Output the [x, y] coordinate of the center of the cell containing the given text.  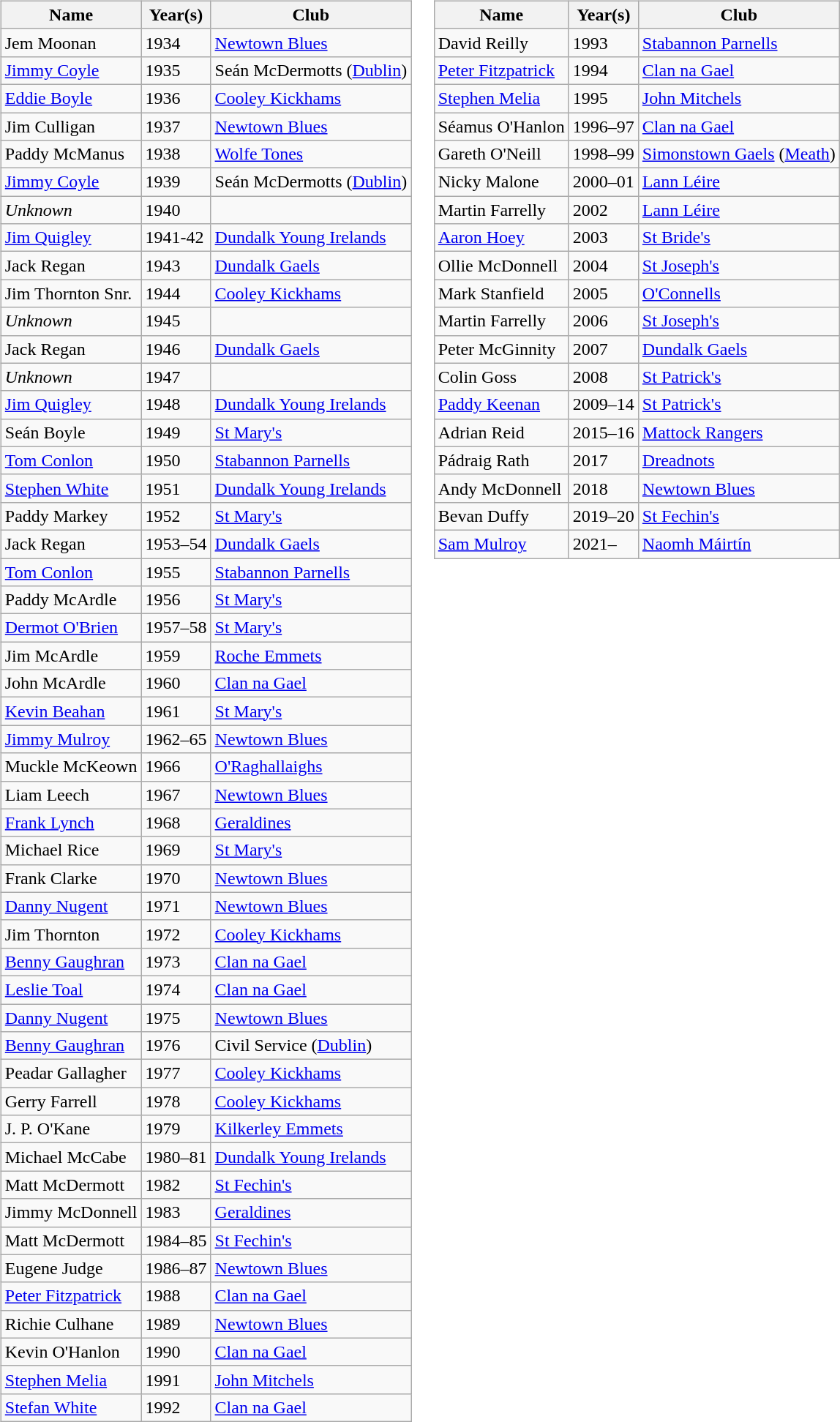
1947 [176, 377]
1953–54 [176, 544]
David Reilly [501, 42]
Stefan White [71, 1407]
Naomh Máirtín [739, 544]
1945 [176, 321]
1949 [176, 433]
1936 [176, 98]
1974 [176, 989]
J. P. O'Kane [71, 1129]
1970 [176, 878]
Paddy McArdle [71, 600]
1973 [176, 962]
Simonstown Gaels (Meath) [739, 154]
Paddy Keenan [501, 405]
1944 [176, 293]
1986–87 [176, 1268]
1959 [176, 656]
1994 [603, 70]
Gareth O'Neill [501, 154]
1992 [176, 1407]
Paddy Markey [71, 516]
2019–20 [603, 516]
1980–81 [176, 1157]
1991 [176, 1380]
2009–14 [603, 405]
Peadar Gallagher [71, 1074]
1969 [176, 850]
1995 [603, 98]
Mark Stanfield [501, 293]
Jimmy McDonnell [71, 1213]
1993 [603, 42]
1957–58 [176, 628]
1943 [176, 266]
1946 [176, 349]
Michael Rice [71, 850]
1972 [176, 934]
Paddy McManus [71, 154]
1990 [176, 1352]
Jem Moonan [71, 42]
1956 [176, 600]
Colin Goss [501, 377]
1960 [176, 684]
Kilkerley Emmets [311, 1129]
Jim McArdle [71, 656]
Andy McDonnell [501, 488]
1982 [176, 1185]
Jimmy Mulroy [71, 739]
St Bride's [739, 238]
1939 [176, 182]
2015–16 [603, 433]
1976 [176, 1046]
Sam Mulroy [501, 544]
Peter McGinnity [501, 349]
O'Raghallaighs [311, 767]
Mattock Rangers [739, 433]
1984–85 [176, 1240]
Dermot O'Brien [71, 628]
Adrian Reid [501, 433]
Kevin Beahan [71, 711]
1977 [176, 1074]
2008 [603, 377]
1979 [176, 1129]
Liam Leech [71, 795]
2004 [603, 266]
1961 [176, 711]
1950 [176, 460]
Nicky Malone [501, 182]
1934 [176, 42]
1996–97 [603, 127]
2007 [603, 349]
1983 [176, 1213]
2021– [603, 544]
Jim Culligan [71, 127]
1966 [176, 767]
Pádraig Rath [501, 460]
2002 [603, 210]
2006 [603, 321]
Dreadnots [739, 460]
Aaron Hoey [501, 238]
Civil Service (Dublin) [311, 1046]
1955 [176, 572]
Michael McCabe [71, 1157]
2005 [603, 293]
2018 [603, 488]
Wolfe Tones [311, 154]
1998–99 [603, 154]
1948 [176, 405]
Frank Lynch [71, 823]
Jim Thornton [71, 934]
Roche Emmets [311, 656]
1952 [176, 516]
1941-42 [176, 238]
2000–01 [603, 182]
Muckle McKeown [71, 767]
Kevin O'Hanlon [71, 1352]
1971 [176, 906]
1937 [176, 127]
1967 [176, 795]
John McArdle [71, 684]
Stephen White [71, 488]
Gerry Farrell [71, 1101]
2003 [603, 238]
Seán Boyle [71, 433]
1968 [176, 823]
1978 [176, 1101]
Séamus O'Hanlon [501, 127]
Leslie Toal [71, 989]
1962–65 [176, 739]
Eugene Judge [71, 1268]
Ollie McDonnell [501, 266]
1951 [176, 488]
1938 [176, 154]
1940 [176, 210]
1989 [176, 1324]
Richie Culhane [71, 1324]
Frank Clarke [71, 878]
Bevan Duffy [501, 516]
Jim Thornton Snr. [71, 293]
1935 [176, 70]
Eddie Boyle [71, 98]
O'Connells [739, 293]
1988 [176, 1296]
1975 [176, 1018]
2017 [603, 460]
